Extract the [X, Y] coordinate from the center of the cell holding the provided text.  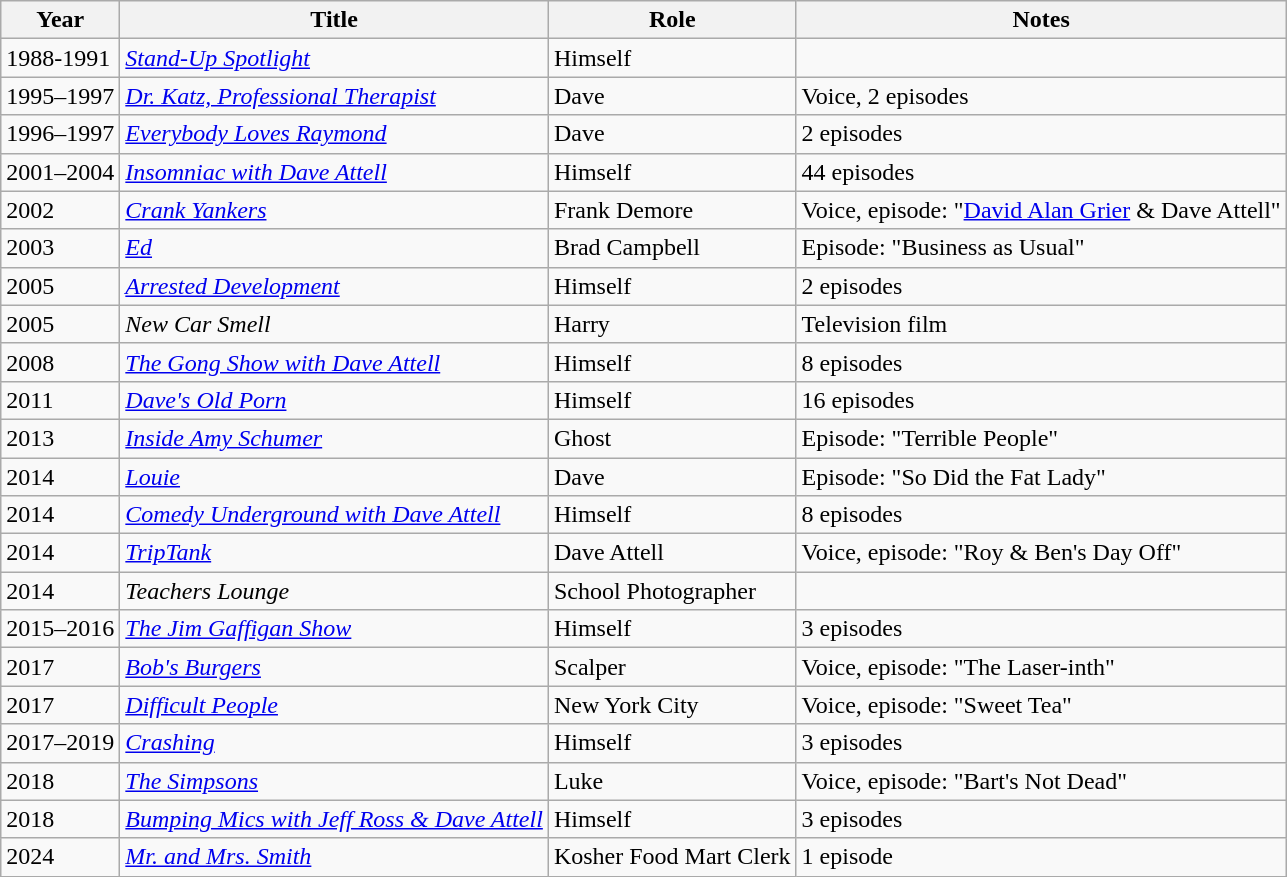
Inside Amy Schumer [334, 438]
Episode: "So Did the Fat Lady" [1041, 477]
Voice, episode: "The Laser-inth" [1041, 667]
Comedy Underground with Dave Attell [334, 515]
2001–2004 [60, 172]
Notes [1041, 20]
2008 [60, 362]
Year [60, 20]
Kosher Food Mart Clerk [672, 857]
New Car Smell [334, 324]
The Simpsons [334, 781]
Dave's Old Porn [334, 400]
2002 [60, 210]
44 episodes [1041, 172]
Difficult People [334, 705]
Arrested Development [334, 286]
Frank Demore [672, 210]
Ed [334, 248]
Dave Attell [672, 553]
16 episodes [1041, 400]
Teachers Lounge [334, 591]
1988-1991 [60, 58]
1 episode [1041, 857]
Voice, episode: "Bart's Not Dead" [1041, 781]
Ghost [672, 438]
Brad Campbell [672, 248]
Voice, episode: "Roy & Ben's Day Off" [1041, 553]
2017–2019 [60, 743]
Harry [672, 324]
Dr. Katz, Professional Therapist [334, 96]
Luke [672, 781]
2013 [60, 438]
Voice, episode: "David Alan Grier & Dave Attell" [1041, 210]
The Jim Gaffigan Show [334, 629]
Bumping Mics with Jeff Ross & Dave Attell [334, 819]
Bob's Burgers [334, 667]
Everybody Loves Raymond [334, 134]
Role [672, 20]
Television film [1041, 324]
School Photographer [672, 591]
Insomniac with Dave Attell [334, 172]
2011 [60, 400]
2015–2016 [60, 629]
1995–1997 [60, 96]
2024 [60, 857]
TripTank [334, 553]
New York City [672, 705]
Title [334, 20]
Voice, episode: "Sweet Tea" [1041, 705]
The Gong Show with Dave Attell [334, 362]
Crank Yankers [334, 210]
1996–1997 [60, 134]
Louie [334, 477]
Scalper [672, 667]
Crashing [334, 743]
Stand-Up Spotlight [334, 58]
Voice, 2 episodes [1041, 96]
Episode: "Terrible People" [1041, 438]
Episode: "Business as Usual" [1041, 248]
2003 [60, 248]
Mr. and Mrs. Smith [334, 857]
